For the text-containing cell, return its midpoint in [X, Y] coordinate format. 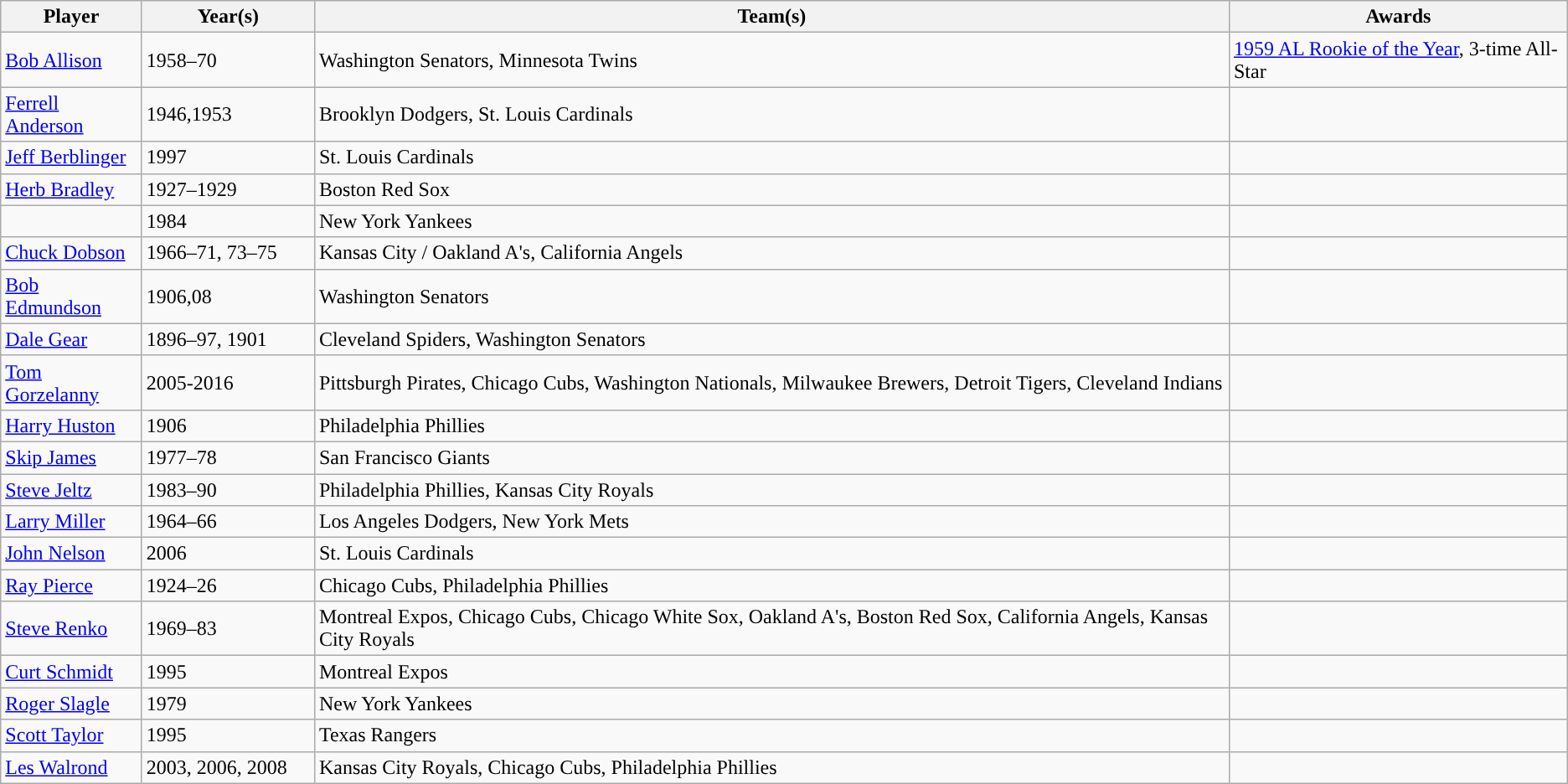
Cleveland Spiders, Washington Senators [771, 339]
Awards [1398, 17]
Chuck Dobson [72, 253]
Philadelphia Phillies [771, 426]
Chicago Cubs, Philadelphia Phillies [771, 585]
Kansas City / Oakland A's, California Angels [771, 253]
Ferrell Anderson [72, 114]
1977–78 [228, 457]
Skip James [72, 457]
1969–83 [228, 628]
Texas Rangers [771, 735]
1984 [228, 221]
1997 [228, 157]
2006 [228, 554]
Philadelphia Phillies, Kansas City Royals [771, 490]
1906 [228, 426]
Boston Red Sox [771, 189]
1906,08 [228, 297]
1896–97, 1901 [228, 339]
Jeff Berblinger [72, 157]
Roger Slagle [72, 704]
John Nelson [72, 554]
2003, 2006, 2008 [228, 767]
1979 [228, 704]
Bob Edmundson [72, 297]
Harry Huston [72, 426]
1959 AL Rookie of the Year, 3-time All-Star [1398, 60]
Larry Miller [72, 522]
Dale Gear [72, 339]
1966–71, 73–75 [228, 253]
Kansas City Royals, Chicago Cubs, Philadelphia Phillies [771, 767]
Scott Taylor [72, 735]
Player [72, 17]
Year(s) [228, 17]
Bob Allison [72, 60]
1964–66 [228, 522]
1983–90 [228, 490]
1958–70 [228, 60]
Curt Schmidt [72, 672]
1946,1953 [228, 114]
Herb Bradley [72, 189]
Montreal Expos [771, 672]
1924–26 [228, 585]
Team(s) [771, 17]
Brooklyn Dodgers, St. Louis Cardinals [771, 114]
Washington Senators, Minnesota Twins [771, 60]
Steve Jeltz [72, 490]
2005-2016 [228, 382]
Washington Senators [771, 297]
Montreal Expos, Chicago Cubs, Chicago White Sox, Oakland A's, Boston Red Sox, California Angels, Kansas City Royals [771, 628]
1927–1929 [228, 189]
Ray Pierce [72, 585]
Tom Gorzelanny [72, 382]
Pittsburgh Pirates, Chicago Cubs, Washington Nationals, Milwaukee Brewers, Detroit Tigers, Cleveland Indians [771, 382]
Les Walrond [72, 767]
San Francisco Giants [771, 457]
Steve Renko [72, 628]
Los Angeles Dodgers, New York Mets [771, 522]
